Output the (X, Y) coordinate of the center of the cell containing the given text.  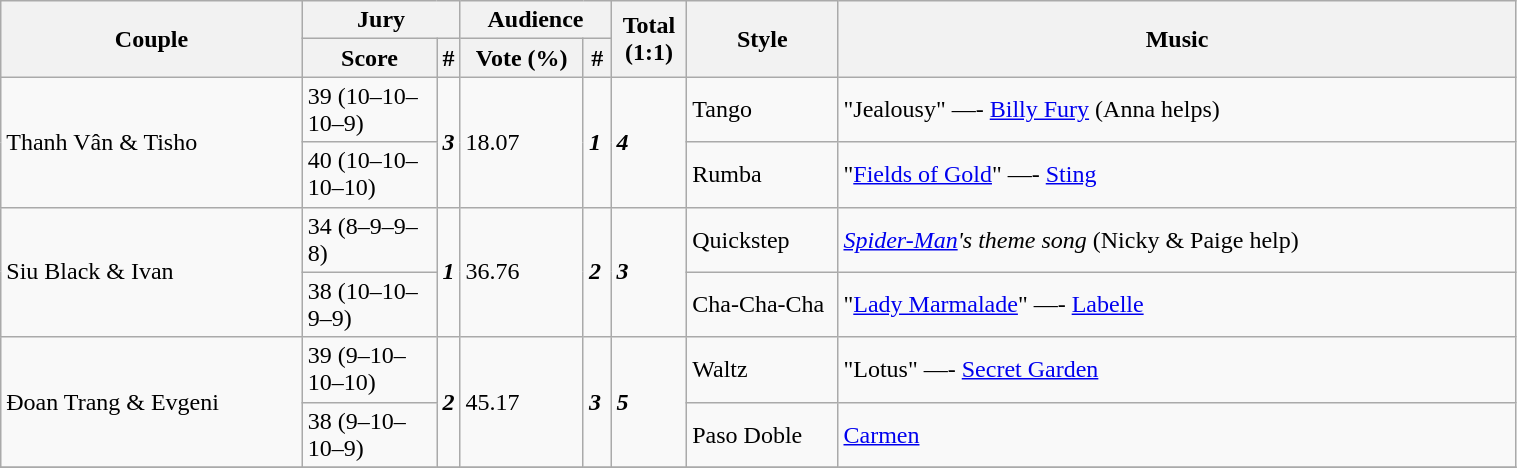
Paso Doble (762, 434)
Rumba (762, 174)
Music (1177, 39)
Carmen (1177, 434)
Style (762, 39)
5 (649, 402)
Tango (762, 110)
36.76 (522, 272)
39 (9–10–10–10) (370, 370)
"Jealousy" —- Billy Fury (Anna helps) (1177, 110)
Thanh Vân & Tisho (152, 142)
"Fields of Gold" —- Sting (1177, 174)
45.17 (522, 402)
Quickstep (762, 240)
"Lady Marmalade" —- Labelle (1177, 304)
Siu Black & Ivan (152, 272)
Score (370, 58)
Đoan Trang & Evgeni (152, 402)
39 (10–10–10–9) (370, 110)
Couple (152, 39)
"Lotus" —- Secret Garden (1177, 370)
38 (9–10–10–9) (370, 434)
Spider-Man's theme song (Nicky & Paige help) (1177, 240)
18.07 (522, 142)
Vote (%) (522, 58)
Total (1:1) (649, 39)
Audience (536, 20)
Cha-Cha-Cha (762, 304)
4 (649, 142)
34 (8–9–9–8) (370, 240)
40 (10–10–10–10) (370, 174)
Waltz (762, 370)
Jury (381, 20)
38 (10–10–9–9) (370, 304)
